Determine the [x, y] coordinate at the center of the cell enclosing the given text.  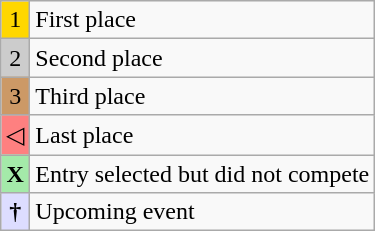
Second place [202, 58]
Third place [202, 96]
◁ [16, 135]
First place [202, 20]
3 [16, 96]
X [16, 173]
1 [16, 20]
2 [16, 58]
Entry selected but did not compete [202, 173]
Upcoming event [202, 212]
Last place [202, 135]
† [16, 212]
